For the text-containing cell, return its midpoint in [X, Y] coordinate format. 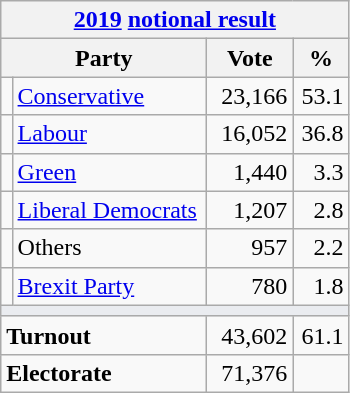
Labour [110, 134]
71,376 [250, 373]
1,440 [250, 172]
Turnout [104, 335]
2019 notional result [175, 20]
1,207 [250, 210]
Green [110, 172]
2.2 [321, 248]
Party [104, 58]
53.1 [321, 96]
Liberal Democrats [110, 210]
43,602 [250, 335]
16,052 [250, 134]
3.3 [321, 172]
23,166 [250, 96]
Vote [250, 58]
61.1 [321, 335]
1.8 [321, 286]
Conservative [110, 96]
% [321, 58]
957 [250, 248]
780 [250, 286]
Others [110, 248]
Electorate [104, 373]
Brexit Party [110, 286]
36.8 [321, 134]
2.8 [321, 210]
